Extract the (x, y) coordinate from the center of the cell holding the provided text.  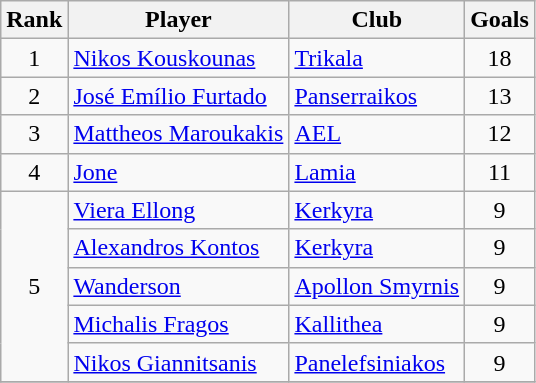
Alexandros Kontos (178, 248)
Michalis Fragos (178, 324)
AEL (377, 134)
18 (500, 58)
Panserraikos (377, 96)
Nikos Kouskounas (178, 58)
12 (500, 134)
Mattheos Maroukakis (178, 134)
Player (178, 20)
Kallithea (377, 324)
Apollon Smyrnis (377, 286)
4 (34, 172)
1 (34, 58)
Club (377, 20)
José Emílio Furtado (178, 96)
Trikala (377, 58)
5 (34, 286)
11 (500, 172)
Goals (500, 20)
Wanderson (178, 286)
13 (500, 96)
3 (34, 134)
Jone (178, 172)
Lamia (377, 172)
Nikos Giannitsanis (178, 362)
Rank (34, 20)
2 (34, 96)
Panelefsiniakos (377, 362)
Viera Ellong (178, 210)
